Determine the [x, y] coordinate at the center of the cell enclosing the given text.  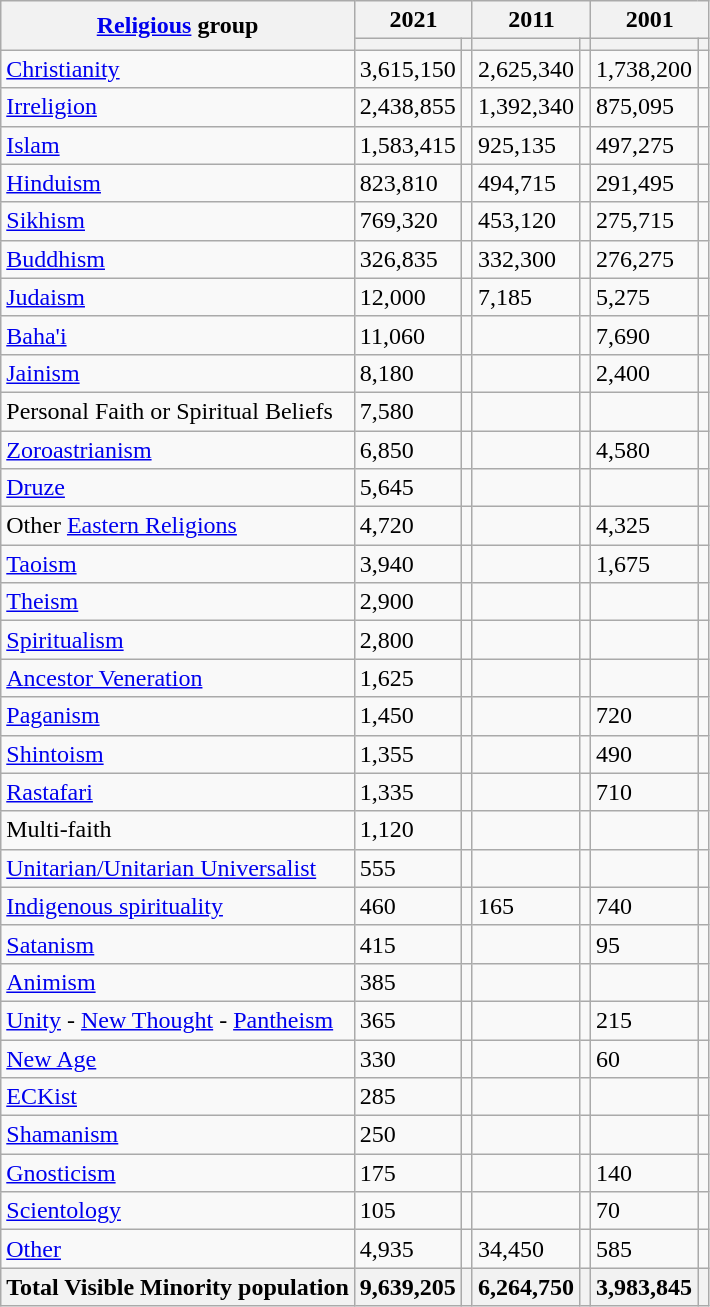
585 [644, 1249]
326,835 [408, 259]
Personal Faith or Spiritual Beliefs [178, 411]
2,900 [408, 602]
2001 [650, 20]
1,583,415 [408, 145]
Sikhism [178, 221]
95 [644, 944]
Shamanism [178, 1135]
1,355 [408, 754]
4,580 [644, 449]
291,495 [644, 183]
175 [408, 1173]
4,720 [408, 526]
Hinduism [178, 183]
250 [408, 1135]
720 [644, 716]
365 [408, 1020]
1,450 [408, 716]
34,450 [526, 1249]
Gnosticism [178, 1173]
3,983,845 [644, 1287]
Unity - New Thought - Pantheism [178, 1020]
875,095 [644, 107]
3,615,150 [408, 69]
Shintoism [178, 754]
6,264,750 [526, 1287]
4,935 [408, 1249]
11,060 [408, 335]
12,000 [408, 297]
710 [644, 792]
285 [408, 1097]
Rastafari [178, 792]
497,275 [644, 145]
140 [644, 1173]
Buddhism [178, 259]
105 [408, 1211]
769,320 [408, 221]
2,438,855 [408, 107]
823,810 [408, 183]
Jainism [178, 373]
5,645 [408, 488]
Animism [178, 982]
Indigenous spirituality [178, 906]
4,325 [644, 526]
Zoroastrianism [178, 449]
7,185 [526, 297]
Unitarian/Unitarian Universalist [178, 868]
Ancestor Veneration [178, 678]
Total Visible Minority population [178, 1287]
Baha'i [178, 335]
555 [408, 868]
Other Eastern Religions [178, 526]
415 [408, 944]
Satanism [178, 944]
1,675 [644, 564]
275,715 [644, 221]
Christianity [178, 69]
7,690 [644, 335]
1,738,200 [644, 69]
460 [408, 906]
215 [644, 1020]
2011 [531, 20]
1,625 [408, 678]
276,275 [644, 259]
1,335 [408, 792]
Spiritualism [178, 640]
6,850 [408, 449]
2,400 [644, 373]
Irreligion [178, 107]
925,135 [526, 145]
7,580 [408, 411]
ECKist [178, 1097]
1,392,340 [526, 107]
5,275 [644, 297]
Druze [178, 488]
Other [178, 1249]
60 [644, 1059]
453,120 [526, 221]
Taoism [178, 564]
165 [526, 906]
Scientology [178, 1211]
70 [644, 1211]
Islam [178, 145]
740 [644, 906]
Paganism [178, 716]
2,625,340 [526, 69]
2,800 [408, 640]
2021 [413, 20]
494,715 [526, 183]
1,120 [408, 830]
Multi-faith [178, 830]
Religious group [178, 26]
Theism [178, 602]
8,180 [408, 373]
385 [408, 982]
New Age [178, 1059]
332,300 [526, 259]
490 [644, 754]
Judaism [178, 297]
9,639,205 [408, 1287]
330 [408, 1059]
3,940 [408, 564]
